Identify which cell holds the provided text, then report its (x, y) central coordinate. 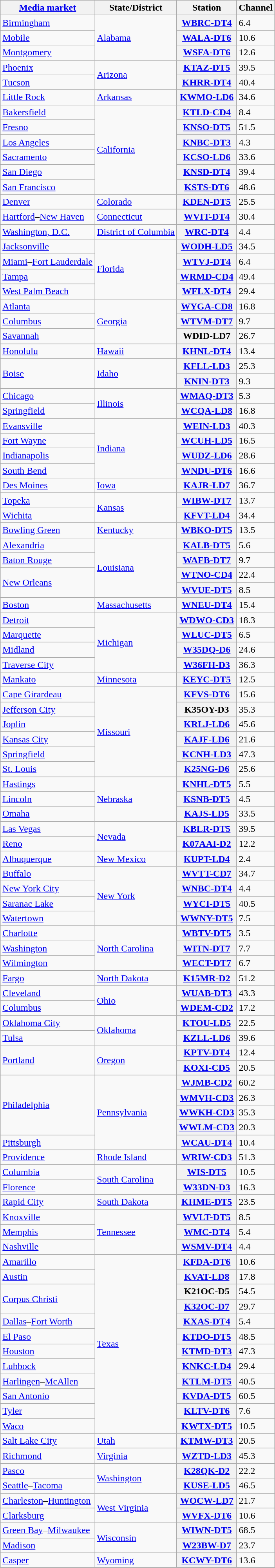
KHNL-DT4 (206, 351)
Nashville (48, 1247)
San Antonio (48, 1396)
Los Angeles (48, 142)
Kentucky (136, 530)
7.5 (256, 919)
Little Rock (48, 97)
Connecticut (136, 217)
Oklahoma City (48, 1023)
KXAS-DT4 (206, 1321)
WVTT-CD7 (206, 873)
Savannah (48, 336)
Pennsylvania (136, 1112)
Philadelphia (48, 1105)
Rhode Island (136, 1157)
12.5 (256, 680)
WITN-DT7 (206, 948)
Kansas (136, 508)
Iowa (136, 486)
WDID-LD7 (206, 336)
KFDA-DT6 (206, 1262)
34.6 (256, 97)
Casper (48, 1560)
Pittsburgh (48, 1142)
10.4 (256, 1142)
Louisiana (136, 568)
Channel (256, 8)
Charleston–Huntington (48, 1501)
WWKH-CD3 (206, 1112)
22.5 (256, 1023)
KNIN-DT3 (206, 381)
Indiana (136, 448)
25.5 (256, 202)
K25NG-D6 (206, 769)
Seattle–Tacoma (48, 1486)
KAJF-LD6 (206, 739)
KTMD-DT3 (206, 1351)
Fresno (48, 127)
Portland (48, 1060)
WSMV-DT4 (206, 1247)
WVLT-DT5 (206, 1217)
16.5 (256, 441)
68.5 (256, 1530)
Des Moines (48, 486)
KLTV-DT6 (206, 1411)
Lubbock (48, 1366)
34.4 (256, 515)
Boise (48, 373)
KWMO-LD6 (206, 97)
Station (206, 8)
12.4 (256, 1053)
WMAQ-DT3 (206, 396)
12.2 (256, 844)
Madison (48, 1545)
KTLD-CD4 (206, 112)
7.7 (256, 948)
Sacramento (48, 157)
Wyoming (136, 1560)
K21OC-D5 (206, 1292)
Colorado (136, 202)
KTLM-DT5 (206, 1381)
23.7 (256, 1545)
WJMB-CD2 (206, 1082)
39.6 (256, 1038)
Tulsa (48, 1038)
15.6 (256, 695)
15.4 (256, 605)
KFVT-LD4 (206, 515)
6.7 (256, 963)
WRMD-CD4 (206, 276)
State/District (136, 8)
West Virginia (136, 1508)
Bowling Green (48, 530)
KPTV-DT4 (206, 1053)
Michigan (136, 642)
WBTV-DT5 (206, 933)
Massachusetts (136, 605)
49.4 (256, 276)
WRIW-CD3 (206, 1157)
WUAB-DT3 (206, 993)
Detroit (48, 620)
New York (136, 896)
WTVM-DT7 (206, 321)
Watertown (48, 919)
WTNO-CD4 (206, 575)
Green Bay–Milwaukee (48, 1530)
Rapid City (48, 1202)
Harlingen–McAllen (48, 1381)
WWLM-CD3 (206, 1127)
WCAU-DT4 (206, 1142)
Bakersfield (48, 112)
WDEM-CD2 (206, 1008)
Corpus Christi (48, 1299)
San Diego (48, 172)
22.4 (256, 575)
22.2 (256, 1471)
Wichita (48, 515)
Nebraska (136, 799)
KNSD-DT4 (206, 172)
KCNH-LD3 (206, 754)
KNKC-LD4 (206, 1366)
Tampa (48, 276)
KVDA-DT5 (206, 1396)
Evansville (48, 426)
Washington, D.C. (48, 232)
KHME-DT5 (206, 1202)
13.4 (256, 351)
34.5 (256, 247)
Charlotte (48, 933)
4.3 (256, 142)
KTDO-DT5 (206, 1336)
13.6 (256, 1560)
Phoenix (48, 67)
WTVJ-DT4 (206, 262)
New Orleans (48, 582)
KAJS-LD5 (206, 814)
Salt Lake City (48, 1441)
Mankato (48, 680)
51.5 (256, 127)
KTOU-LD5 (206, 1023)
34.7 (256, 873)
Boston (48, 605)
Illinois (136, 403)
WYGA-CD8 (206, 306)
Midland (48, 649)
51.3 (256, 1157)
KOXI-CD5 (206, 1068)
WIS-DT5 (206, 1172)
9.3 (256, 381)
WECT-DT7 (206, 963)
Texas (136, 1344)
Marquette (48, 635)
Missouri (136, 732)
Amarillo (48, 1262)
20.3 (256, 1127)
Montgomery (48, 53)
25.3 (256, 366)
Traverse City (48, 665)
4.5 (256, 799)
South Bend (48, 471)
WLUC-DT5 (206, 635)
Cape Girardeau (48, 695)
Reno (48, 844)
Tyler (48, 1411)
KDEN-DT5 (206, 202)
Arkansas (136, 97)
Hawaii (136, 351)
43.3 (256, 993)
K32OC-D7 (206, 1306)
Fort Wayne (48, 441)
17.8 (256, 1277)
South Carolina (136, 1180)
Lincoln (48, 799)
17.2 (256, 1008)
WMC-DT4 (206, 1232)
WRC-DT4 (206, 232)
New York City (48, 888)
60.5 (256, 1396)
16.3 (256, 1187)
Wilmington (48, 963)
WEIN-LD3 (206, 426)
W23BW-D7 (206, 1545)
8.4 (256, 112)
KBLR-DT5 (206, 829)
K28QK-D2 (206, 1471)
30.4 (256, 217)
W35DQ-D6 (206, 649)
San Francisco (48, 187)
W33DN-D3 (206, 1187)
KEYC-DT5 (206, 680)
WSFA-DT6 (206, 53)
48.6 (256, 187)
WWNY-DT5 (206, 919)
WIBW-DT7 (206, 500)
WIWN-DT5 (206, 1530)
Mobile (48, 38)
Clarksburg (48, 1515)
5.3 (256, 396)
33.6 (256, 157)
16.6 (256, 471)
26.3 (256, 1097)
7.6 (256, 1411)
West Palm Beach (48, 291)
Denver (48, 202)
40.3 (256, 426)
5.6 (256, 545)
Alabama (136, 38)
KNHL-DT5 (206, 784)
Virginia (136, 1456)
Tennessee (136, 1232)
Jefferson City (48, 709)
Wisconsin (136, 1538)
KZLL-LD6 (206, 1038)
WNEU-DT4 (206, 605)
Oklahoma (136, 1030)
WCQA-LD8 (206, 411)
WYCI-DT5 (206, 903)
Ohio (136, 1000)
48.5 (256, 1336)
WVFX-DT6 (206, 1515)
5.5 (256, 784)
Pasco (48, 1471)
South Dakota (136, 1202)
Utah (136, 1441)
Tucson (48, 82)
KUSE-LD5 (206, 1486)
25.6 (256, 769)
Providence (48, 1157)
WNBC-DT4 (206, 888)
51.2 (256, 978)
KFLL-LD3 (206, 366)
KRLJ-LD6 (206, 724)
Richmond (48, 1456)
WUDZ-LD6 (206, 456)
Waco (48, 1426)
Knoxville (48, 1217)
46.5 (256, 1486)
Hartford–New Haven (48, 217)
Birmingham (48, 23)
North Dakota (136, 978)
WOCW-LD7 (206, 1501)
39.4 (256, 172)
KTAZ-DT5 (206, 67)
WBKO-DT5 (206, 530)
Baton Rouge (48, 560)
KALB-DT5 (206, 545)
WVUE-DT5 (206, 590)
WMVH-CD3 (206, 1097)
21.6 (256, 739)
2.4 (256, 859)
WFLX-DT4 (206, 291)
KUPT-LD4 (206, 859)
21.7 (256, 1501)
Saranac Lake (48, 903)
Houston (48, 1351)
Jacksonville (48, 247)
18.3 (256, 620)
Cleveland (48, 993)
KNBC-DT3 (206, 142)
45.6 (256, 724)
60.2 (256, 1082)
Fargo (48, 978)
Indianapolis (48, 456)
WZTD-LD3 (206, 1456)
24.6 (256, 649)
Minnesota (136, 680)
KCSO-LD6 (206, 157)
KHRR-DT4 (206, 82)
Nevada (136, 836)
12.6 (256, 53)
WODH-LD5 (206, 247)
Arizona (136, 75)
Miami–Fort Lauderdale (48, 262)
KSNB-DT5 (206, 799)
W36FH-D3 (206, 665)
KVAT-LD8 (206, 1277)
23.5 (256, 1202)
Alexandria (48, 545)
KNSO-DT5 (206, 127)
Hastings (48, 784)
13.5 (256, 530)
33.5 (256, 814)
District of Columbia (136, 232)
KWTX-DT5 (206, 1426)
WAFB-DT7 (206, 560)
K07AAI-D2 (206, 844)
KTMW-DT3 (206, 1441)
Atlanta (48, 306)
K35OY-D3 (206, 709)
36.3 (256, 665)
Columbia (48, 1172)
29.7 (256, 1306)
26.7 (256, 336)
Florida (136, 269)
45.3 (256, 1456)
Las Vegas (48, 829)
54.5 (256, 1292)
Omaha (48, 814)
Media market (48, 8)
Topeka (48, 500)
Honolulu (48, 351)
40.4 (256, 82)
Memphis (48, 1232)
Buffalo (48, 873)
Idaho (136, 373)
Dallas–Fort Worth (48, 1321)
28.6 (256, 456)
6.5 (256, 635)
K15MR-D2 (206, 978)
WCUH-LD5 (206, 441)
KCWY-DT6 (206, 1560)
North Carolina (136, 948)
WALA-DT6 (206, 38)
New Mexico (136, 859)
KSTS-DT6 (206, 187)
13.7 (256, 500)
KAJR-LD7 (206, 486)
WVIT-DT4 (206, 217)
Oregon (136, 1060)
Florence (48, 1187)
California (136, 149)
Georgia (136, 321)
Chicago (48, 396)
Kansas City (48, 739)
WBRC-DT4 (206, 23)
KFVS-DT6 (206, 695)
3.5 (256, 933)
Joplin (48, 724)
WNDU-DT6 (206, 471)
WDWO-CD3 (206, 620)
St. Louis (48, 769)
El Paso (48, 1336)
Austin (48, 1277)
Albuquerque (48, 859)
36.7 (256, 486)
